Output the (X, Y) coordinate of the center of the cell containing the given text.  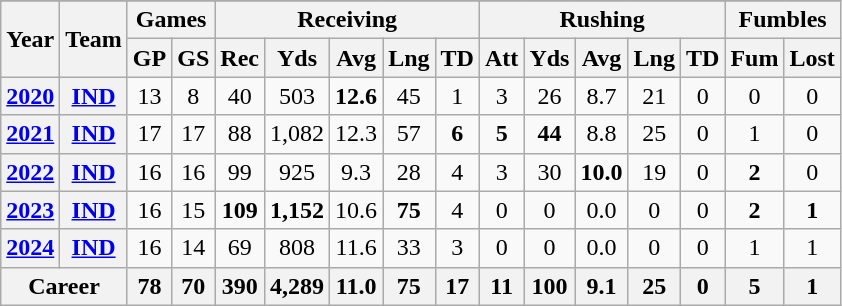
40 (240, 96)
9.3 (356, 172)
1,082 (298, 134)
11.0 (356, 286)
100 (550, 286)
8.7 (602, 96)
4,289 (298, 286)
6 (457, 134)
2022 (30, 172)
808 (298, 248)
503 (298, 96)
925 (298, 172)
Career (64, 286)
8.8 (602, 134)
GP (149, 58)
Year (30, 39)
12.3 (356, 134)
13 (149, 96)
57 (409, 134)
28 (409, 172)
Lost (812, 58)
26 (550, 96)
GS (194, 58)
1,152 (298, 210)
33 (409, 248)
Fumbles (782, 20)
10.6 (356, 210)
69 (240, 248)
11.6 (356, 248)
Fum (754, 58)
2024 (30, 248)
2020 (30, 96)
Receiving (348, 20)
15 (194, 210)
45 (409, 96)
99 (240, 172)
78 (149, 286)
Att (501, 58)
30 (550, 172)
9.1 (602, 286)
2021 (30, 134)
Rushing (602, 20)
10.0 (602, 172)
12.6 (356, 96)
Rec (240, 58)
Team (94, 39)
8 (194, 96)
2023 (30, 210)
21 (654, 96)
Games (170, 20)
70 (194, 286)
390 (240, 286)
19 (654, 172)
109 (240, 210)
44 (550, 134)
88 (240, 134)
14 (194, 248)
11 (501, 286)
